Locate the cell with the specified text and output its [X, Y] center coordinate. 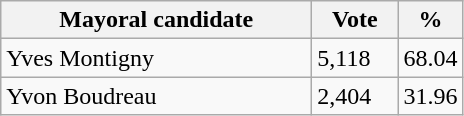
5,118 [355, 58]
Vote [355, 20]
Mayoral candidate [156, 20]
Yvon Boudreau [156, 96]
2,404 [355, 96]
68.04 [430, 58]
% [430, 20]
31.96 [430, 96]
Yves Montigny [156, 58]
